Scan for the cell matching the given text and deliver its [X, Y] coordinate at center. 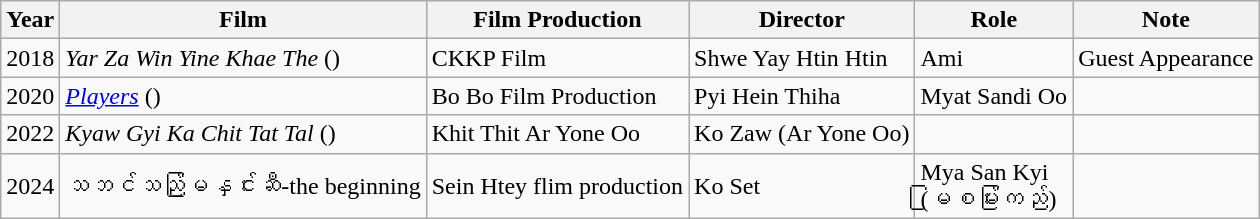
CKKP Film [557, 58]
Ko Set [802, 186]
Note [1166, 20]
Year [30, 20]
Sein Htey flim production [557, 186]
Yar Za Win Yine Khae The () [243, 58]
Shwe Yay Htin Htin [802, 58]
Mya San Kyi(မြစမ်းကြည်) [994, 186]
Film [243, 20]
2020 [30, 96]
2018 [30, 58]
Director [802, 20]
2022 [30, 134]
Myat Sandi Oo [994, 96]
Pyi Hein Thiha [802, 96]
Kyaw Gyi Ka Chit Tat Tal () [243, 134]
2024 [30, 186]
Khit Thit Ar Yone Oo [557, 134]
Role [994, 20]
Guest Appearance [1166, 58]
သဘင်သည်မြနှင်းဆီ-the beginning [243, 186]
Players () [243, 96]
Film Production [557, 20]
Ko Zaw (Ar Yone Oo) [802, 134]
Bo Bo Film Production [557, 96]
Ami [994, 58]
